Return (X, Y) of the center of cell containing provided text 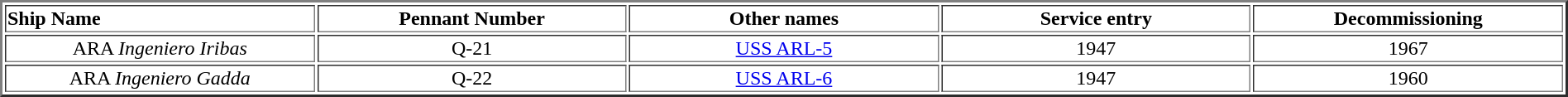
1960 (1408, 78)
Decommissioning (1408, 18)
Pennant Number (471, 18)
ARA Ingeniero Iribas (160, 48)
Other names (784, 18)
Q-21 (471, 48)
Service entry (1096, 18)
Ship Name (160, 18)
Q-22 (471, 78)
USS ARL-6 (784, 78)
ARA Ingeniero Gadda (160, 78)
USS ARL-5 (784, 48)
1967 (1408, 48)
